Scan for the cell matching the given text and deliver its [x, y] coordinate at center. 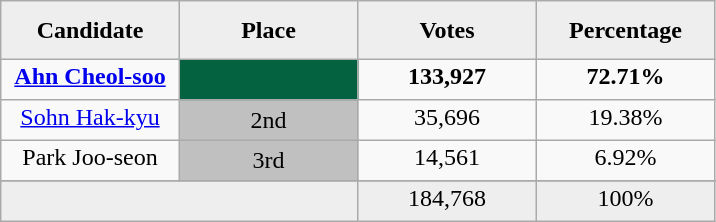
Place [268, 30]
19.38% [625, 120]
35,696 [447, 120]
72.71% [625, 79]
6.92% [625, 160]
Ahn Cheol-soo [90, 79]
Park Joo-seon [90, 160]
133,927 [447, 79]
100% [625, 201]
Sohn Hak-kyu [90, 120]
14,561 [447, 160]
2nd [268, 120]
Votes [447, 30]
Candidate [90, 30]
184,768 [447, 201]
Percentage [625, 30]
3rd [268, 160]
